From the cell containing the given text, extract its center point as (X, Y) coordinate. 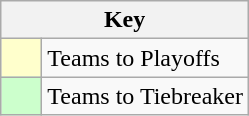
Key (125, 20)
Teams to Tiebreaker (146, 96)
Teams to Playoffs (146, 58)
